Locate the cell with the specified text and output its [X, Y] center coordinate. 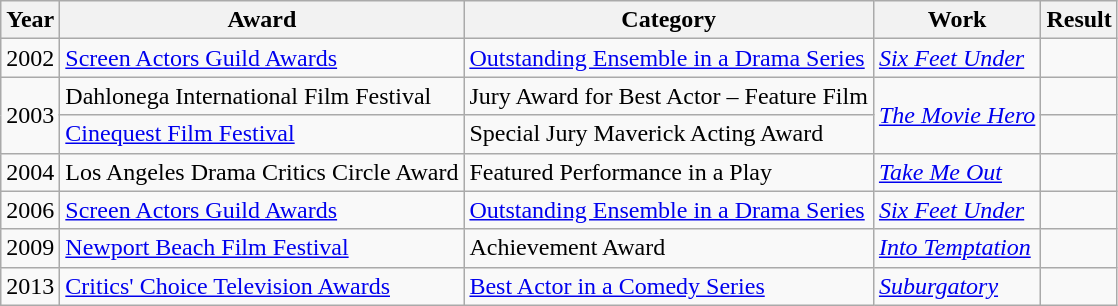
2003 [30, 115]
Suburgatory [956, 286]
2006 [30, 210]
Dahlonega International Film Festival [262, 96]
Category [668, 20]
Jury Award for Best Actor – Feature Film [668, 96]
Featured Performance in a Play [668, 172]
2013 [30, 286]
Los Angeles Drama Critics Circle Award [262, 172]
Work [956, 20]
Result [1079, 20]
2004 [30, 172]
Critics' Choice Television Awards [262, 286]
Year [30, 20]
Into Temptation [956, 248]
Newport Beach Film Festival [262, 248]
Best Actor in a Comedy Series [668, 286]
Take Me Out [956, 172]
2002 [30, 58]
Cinequest Film Festival [262, 134]
The Movie Hero [956, 115]
Award [262, 20]
Achievement Award [668, 248]
Special Jury Maverick Acting Award [668, 134]
2009 [30, 248]
